Detect which cell encompasses the target text, then output its (X, Y) center coordinate. 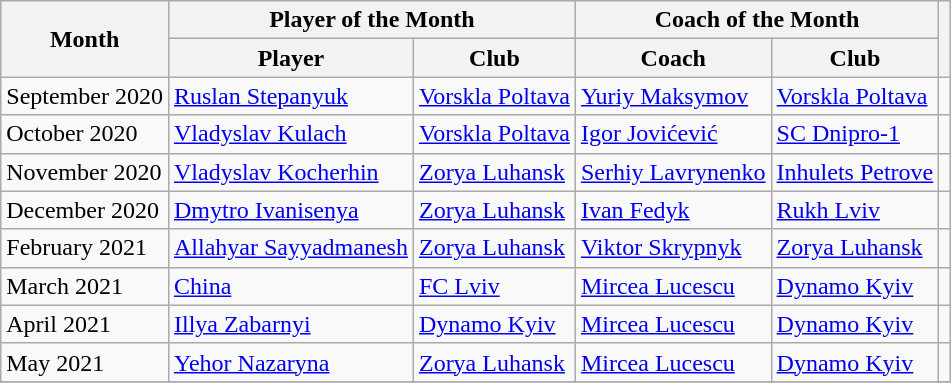
Serhiy Lavrynenko (673, 172)
Illya Zabarnyi (290, 324)
April 2021 (85, 324)
FC Lviv (494, 286)
February 2021 (85, 248)
March 2021 (85, 286)
Yehor Nazaryna (290, 362)
May 2021 (85, 362)
Allahyar Sayyadmanesh (290, 248)
SC Dnipro-1 (855, 134)
Igor Jovićević (673, 134)
Player (290, 58)
September 2020 (85, 96)
Vladyslav Kocherhin (290, 172)
Yuriy Maksymov (673, 96)
Coach of the Month (756, 20)
China (290, 286)
Ruslan Stepanyuk (290, 96)
Ivan Fedyk (673, 210)
Vladyslav Kulach (290, 134)
Rukh Lviv (855, 210)
Dmytro Ivanisenya (290, 210)
Player of the Month (372, 20)
Month (85, 39)
November 2020 (85, 172)
Viktor Skrypnyk (673, 248)
Inhulets Petrove (855, 172)
October 2020 (85, 134)
Coach (673, 58)
December 2020 (85, 210)
